Provide the (x, y) coordinate of the cell's center where the given text is located.  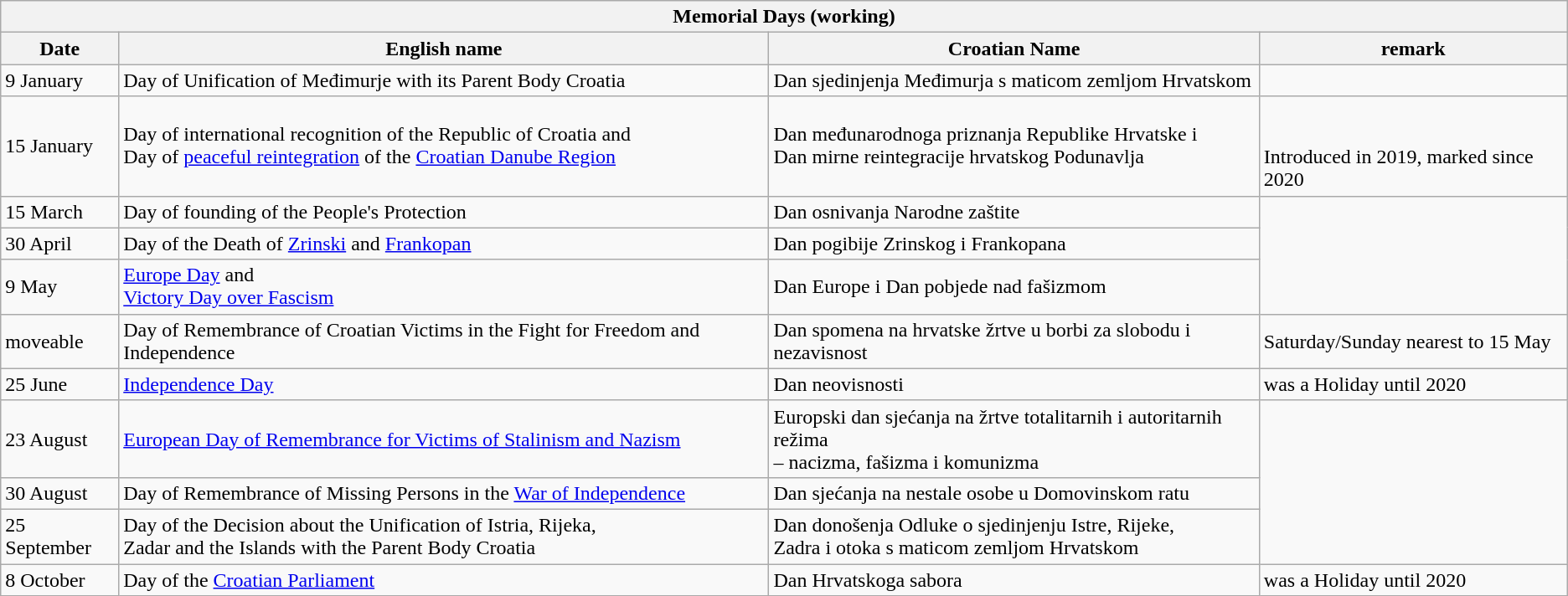
Day of the Croatian Parliament (444, 580)
Independence Day (444, 384)
Dan spomena na hrvatske žrtve u borbi za slobodu i nezavisnost (1014, 342)
23 August (60, 439)
Dan neovisnosti (1014, 384)
Croatian Name (1014, 49)
Date (60, 49)
Dan pogibije Zrinskog i Frankopana (1014, 244)
Saturday/Sunday nearest to 15 May (1413, 342)
Introduced in 2019, marked since 2020 (1413, 146)
Day of Remembrance of Missing Persons in the War of Independence (444, 493)
Day of international recognition of the Republic of Croatia andDay of peaceful reintegration of the Croatian Danube Region (444, 146)
8 October (60, 580)
English name (444, 49)
Day of the Death of Zrinski and Frankopan (444, 244)
moveable (60, 342)
Dan sjedinjenja Međimurja s maticom zemljom Hrvatskom (1014, 80)
Europe Day andVictory Day over Fascism (444, 286)
Dan sjećanja na nestale osobe u Domovinskom ratu (1014, 493)
remark (1413, 49)
Dan osnivanja Narodne zaštite (1014, 212)
Day of Remembrance of Croatian Victims in the Fight for Freedom and Independence (444, 342)
Dan Hrvatskoga sabora (1014, 580)
Dan Europe i Dan pobjede nad fašizmom (1014, 286)
European Day of Remembrance for Victims of Stalinism and Nazism (444, 439)
Day of the Decision about the Unification of Istria, Rijeka,Zadar and the Islands with the Parent Body Croatia (444, 536)
30 April (60, 244)
25 September (60, 536)
9 January (60, 80)
30 August (60, 493)
15 January (60, 146)
Memorial Days (working) (784, 17)
Dan međunarodnoga priznanja Republike Hrvatske iDan mirne reintegracije hrvatskog Podunavlja (1014, 146)
25 June (60, 384)
Day of Unification of Međimurje with its Parent Body Croatia (444, 80)
Day of founding of the People's Protection (444, 212)
9 May (60, 286)
Dan donošenja Odluke o sjedinjenju Istre, Rijeke,Zadra i otoka s maticom zemljom Hrvatskom (1014, 536)
Europski dan sjećanja na žrtve totalitarnih i autoritarnih režima– nacizma, fašizma i komunizma (1014, 439)
15 March (60, 212)
